Return the [X, Y] coordinate for the center point of the cell that contains the specified text.  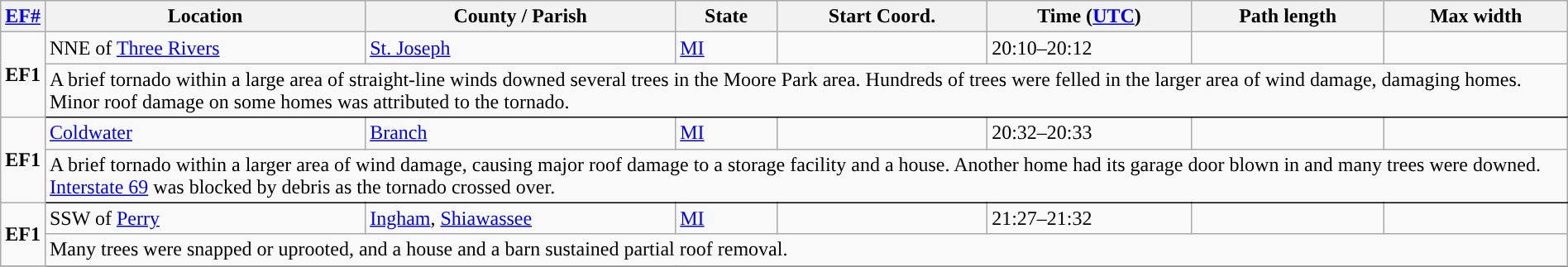
County / Parish [521, 17]
Max width [1475, 17]
21:27–21:32 [1090, 218]
Location [205, 17]
Ingham, Shiawassee [521, 218]
20:32–20:33 [1090, 133]
St. Joseph [521, 48]
Branch [521, 133]
Path length [1288, 17]
20:10–20:12 [1090, 48]
State [726, 17]
SSW of Perry [205, 218]
Many trees were snapped or uprooted, and a house and a barn sustained partial roof removal. [806, 250]
Start Coord. [882, 17]
NNE of Three Rivers [205, 48]
Time (UTC) [1090, 17]
EF# [23, 17]
Coldwater [205, 133]
